Identify which cell holds the provided text, then report its [x, y] central coordinate. 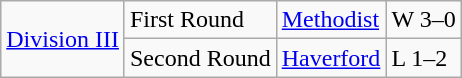
W 3–0 [424, 20]
Second Round [200, 58]
First Round [200, 20]
Division III [63, 39]
Methodist [331, 20]
Haverford [331, 58]
L 1–2 [424, 58]
